Provide the (x, y) coordinate of the cell's center where the given text is located.  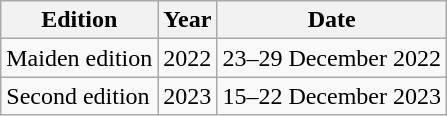
2022 (188, 58)
23–29 December 2022 (332, 58)
2023 (188, 96)
Maiden edition (80, 58)
15–22 December 2023 (332, 96)
Second edition (80, 96)
Edition (80, 20)
Date (332, 20)
Year (188, 20)
